Provide the [x, y] coordinate of the cell's center where the given text is located.  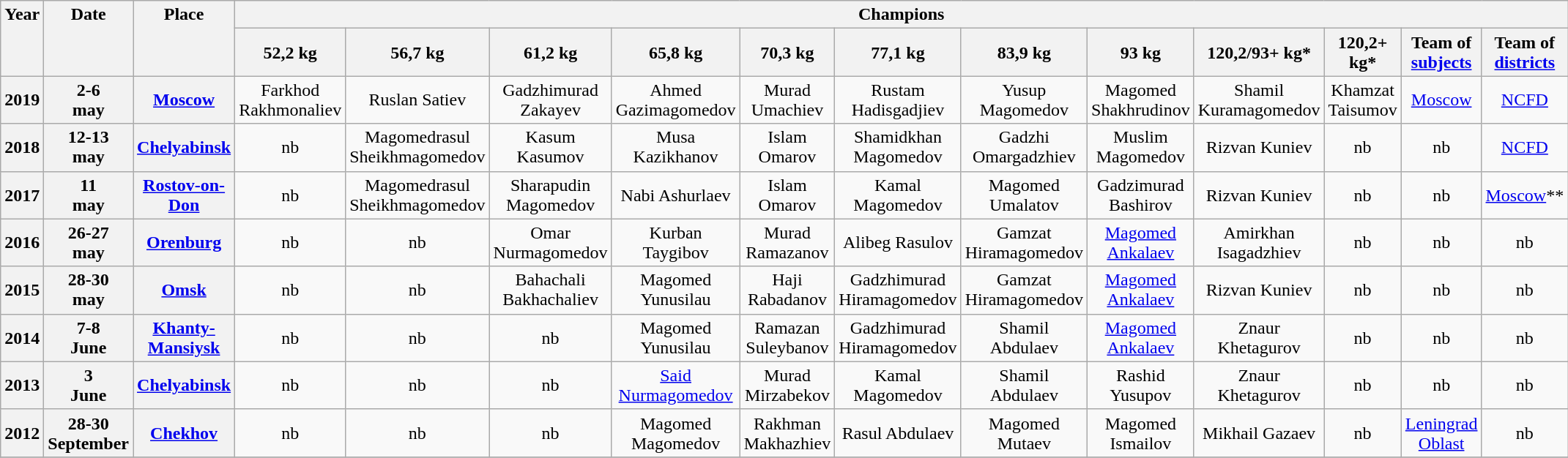
Rostov-on-Don [185, 195]
Magomed Mutaev [1024, 433]
7-8June [89, 338]
3June [89, 385]
2017 [22, 195]
Team of subjects [1441, 53]
Year [22, 38]
26-27may [89, 243]
Gadzhimurad Zakayev [551, 100]
Ahmed Gazimagomedov [675, 100]
Shamidkhan Magomedov [898, 148]
Rasul Abdulaev [898, 433]
77,1 kg [898, 53]
Kurban Taygibov [675, 243]
12-13may [89, 148]
Nabi Ashurlaev [675, 195]
52,2 kg [290, 53]
Khanty-Mansiysk [185, 338]
61,2 kg [551, 53]
Farkhod Rakhmonaliev [290, 100]
Date [89, 38]
Moscow** [1525, 195]
Bahachali Bakhachaliev [551, 290]
Alibeg Rasulov [898, 243]
Omar Nurmagomedov [551, 243]
Musa Kazikhanov [675, 148]
Gadzhi Omargadzhiev [1024, 148]
Mikhail Gazaev [1259, 433]
Rustam Hadisgadjiev [898, 100]
Murad Mirzabekov [787, 385]
11may [89, 195]
2013 [22, 385]
2014 [22, 338]
Haji Rabadanov [787, 290]
Rashid Yusupov [1141, 385]
Leningrad Oblast [1441, 433]
Champions [902, 15]
2016 [22, 243]
Team of districts [1525, 53]
56,7 kg [417, 53]
Ruslan Satiev [417, 100]
Murad Umachiev [787, 100]
Said Nurmagomedov [675, 385]
120,2+ kg* [1362, 53]
Magomed Ismailov [1141, 433]
Amirkhan Isagadzhiev [1259, 243]
Ramazan Suleybanov [787, 338]
Magomed Umalatov [1024, 195]
83,9 kg [1024, 53]
28-30September [89, 433]
Chekhov [185, 433]
Muslim Magomedov [1141, 148]
93 kg [1141, 53]
Gadzimurad Bashirov [1141, 195]
65,8 kg [675, 53]
Khamzat Taisumov [1362, 100]
Kasum Kasumov [551, 148]
Magomed Shakhrudinov [1141, 100]
Rakhman Makhazhiev [787, 433]
Orenburg [185, 243]
2015 [22, 290]
2019 [22, 100]
2012 [22, 433]
Magomed Magomedov [675, 433]
Murad Ramazanov [787, 243]
Omsk [185, 290]
2018 [22, 148]
70,3 kg [787, 53]
28-30may [89, 290]
Shamil Kuramagomedov [1259, 100]
120,2/93+ kg* [1259, 53]
Place [185, 38]
2-6may [89, 100]
Yusup Magomedov [1024, 100]
Sharapudin Magomedov [551, 195]
